Find where the given text appears and provide that cell's center as (X, Y) coordinate. 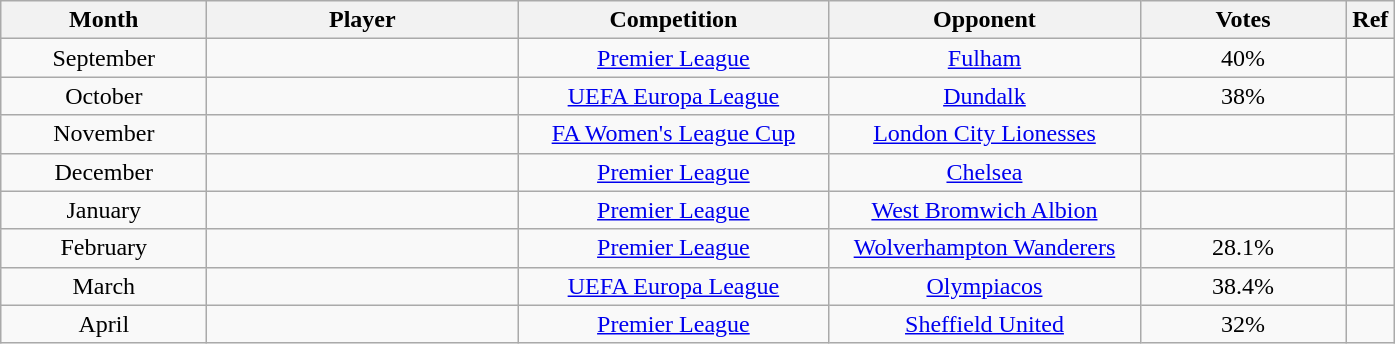
West Bromwich Albion (984, 210)
November (104, 134)
October (104, 96)
32% (1243, 324)
January (104, 210)
Player (362, 20)
April (104, 324)
February (104, 248)
Ref (1370, 20)
Votes (1243, 20)
40% (1243, 58)
Olympiacos (984, 286)
Month (104, 20)
December (104, 172)
March (104, 286)
Fulham (984, 58)
38.4% (1243, 286)
Sheffield United (984, 324)
Chelsea (984, 172)
Competition (674, 20)
28.1% (1243, 248)
38% (1243, 96)
London City Lionesses (984, 134)
FA Women's League Cup (674, 134)
Dundalk (984, 96)
Wolverhampton Wanderers (984, 248)
Opponent (984, 20)
September (104, 58)
